Identify which cell holds the provided text, then report its (X, Y) central coordinate. 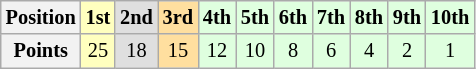
8 (293, 51)
4th (217, 17)
8th (369, 17)
Position (41, 17)
12 (217, 51)
15 (178, 51)
7th (331, 17)
1 (450, 51)
10th (450, 17)
2 (407, 51)
10 (255, 51)
6 (331, 51)
18 (136, 51)
1st (98, 17)
Points (41, 51)
3rd (178, 17)
9th (407, 17)
2nd (136, 17)
25 (98, 51)
6th (293, 17)
5th (255, 17)
4 (369, 51)
